Find where the given text appears and provide that cell's center as [x, y] coordinate. 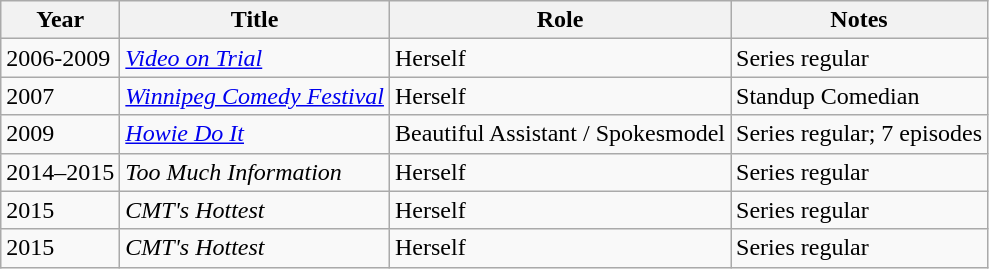
Year [60, 20]
2014–2015 [60, 172]
Too Much Information [255, 172]
Howie Do It [255, 134]
Role [560, 20]
Notes [860, 20]
Video on Trial [255, 58]
2006-2009 [60, 58]
Series regular; 7 episodes [860, 134]
2009 [60, 134]
Beautiful Assistant / Spokesmodel [560, 134]
2007 [60, 96]
Title [255, 20]
Standup Comedian [860, 96]
Winnipeg Comedy Festival [255, 96]
